Locate the cell with the specified text and output its [X, Y] center coordinate. 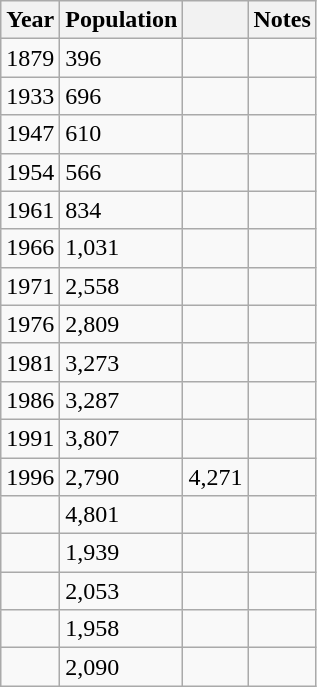
1976 [30, 324]
3,287 [122, 400]
696 [122, 96]
Population [122, 20]
4,801 [122, 515]
2,790 [122, 477]
834 [122, 210]
Year [30, 20]
1954 [30, 172]
610 [122, 134]
Notes [282, 20]
2,053 [122, 591]
3,807 [122, 438]
2,090 [122, 667]
1991 [30, 438]
1986 [30, 400]
396 [122, 58]
1981 [30, 362]
566 [122, 172]
4,271 [216, 477]
1966 [30, 248]
1947 [30, 134]
1996 [30, 477]
1,031 [122, 248]
2,558 [122, 286]
1,958 [122, 629]
1,939 [122, 553]
1971 [30, 286]
3,273 [122, 362]
1933 [30, 96]
2,809 [122, 324]
1879 [30, 58]
1961 [30, 210]
